Locate the cell with the specified text and output its [x, y] center coordinate. 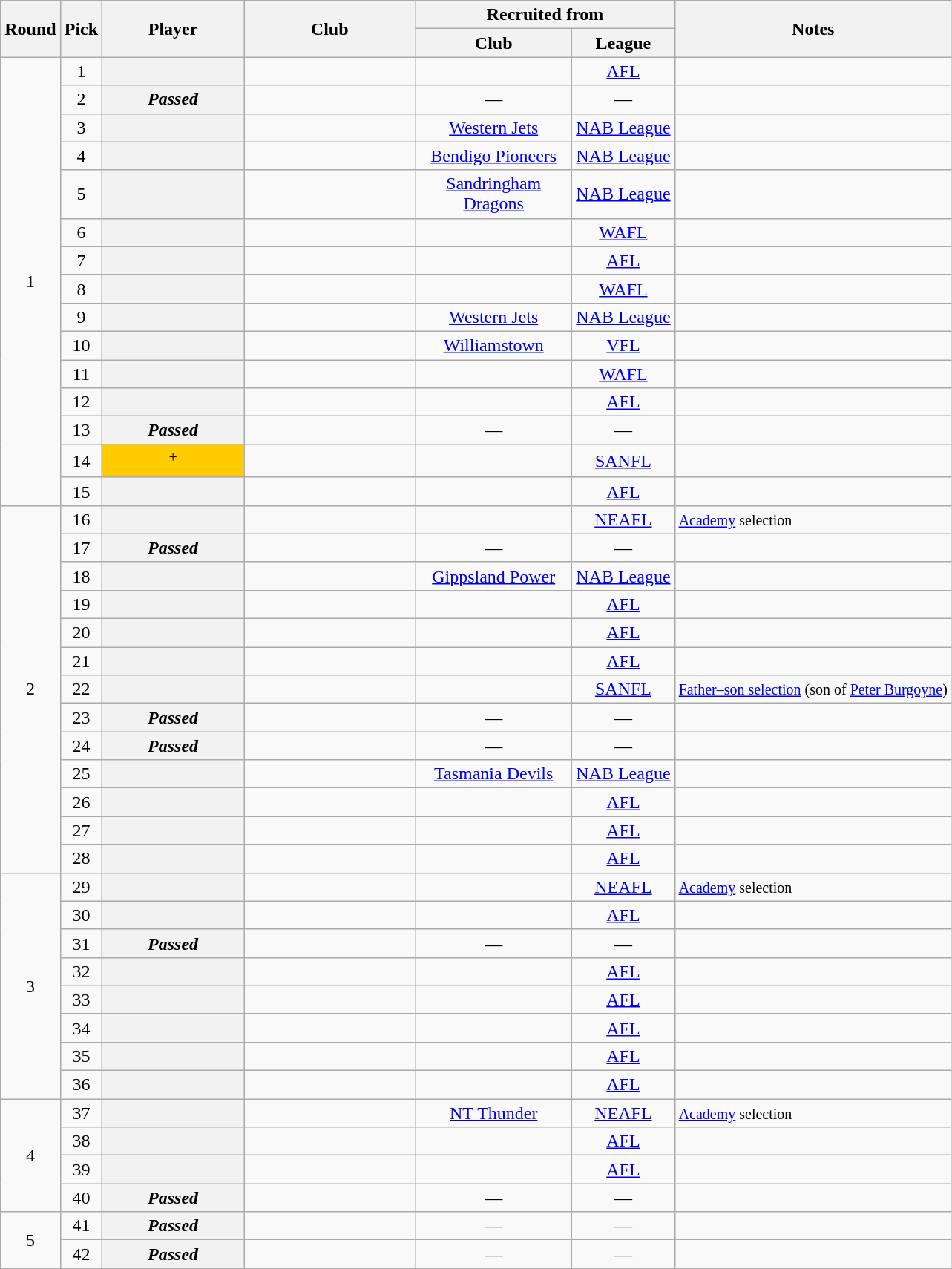
35 [81, 1056]
25 [81, 774]
26 [81, 802]
11 [81, 373]
6 [81, 232]
31 [81, 943]
24 [81, 746]
13 [81, 430]
15 [81, 491]
VFL [623, 345]
+ [174, 462]
Father–son selection (son of Peter Burgoyne) [813, 689]
20 [81, 633]
9 [81, 317]
8 [81, 289]
37 [81, 1113]
Player [174, 29]
42 [81, 1254]
22 [81, 689]
Sandringham Dragons [494, 194]
Gippsland Power [494, 576]
14 [81, 462]
41 [81, 1226]
32 [81, 971]
7 [81, 260]
10 [81, 345]
33 [81, 1000]
21 [81, 661]
NT Thunder [494, 1113]
27 [81, 830]
28 [81, 859]
Pick [81, 29]
Round [30, 29]
17 [81, 548]
23 [81, 718]
29 [81, 887]
League [623, 43]
19 [81, 604]
Tasmania Devils [494, 774]
16 [81, 519]
38 [81, 1141]
40 [81, 1198]
Williamstown [494, 345]
36 [81, 1085]
30 [81, 915]
Bendigo Pioneers [494, 156]
18 [81, 576]
39 [81, 1170]
Recruited from [545, 15]
Notes [813, 29]
34 [81, 1028]
12 [81, 402]
